Extract the [x, y] coordinate from the center of the cell holding the provided text.  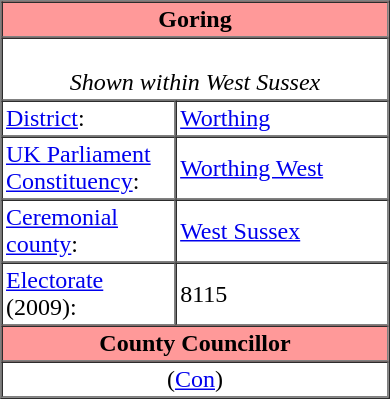
Worthing [282, 118]
West Sussex [282, 232]
UK Parliament Constituency: [89, 168]
Goring [196, 20]
Electorate (2009): [89, 294]
County Councillor [196, 344]
Shown within West Sussex [196, 70]
Worthing West [282, 168]
8115 [282, 294]
Ceremonial county: [89, 232]
(Con) [196, 380]
District: [89, 118]
